Determine the (X, Y) coordinate at the center of the cell enclosing the given text.  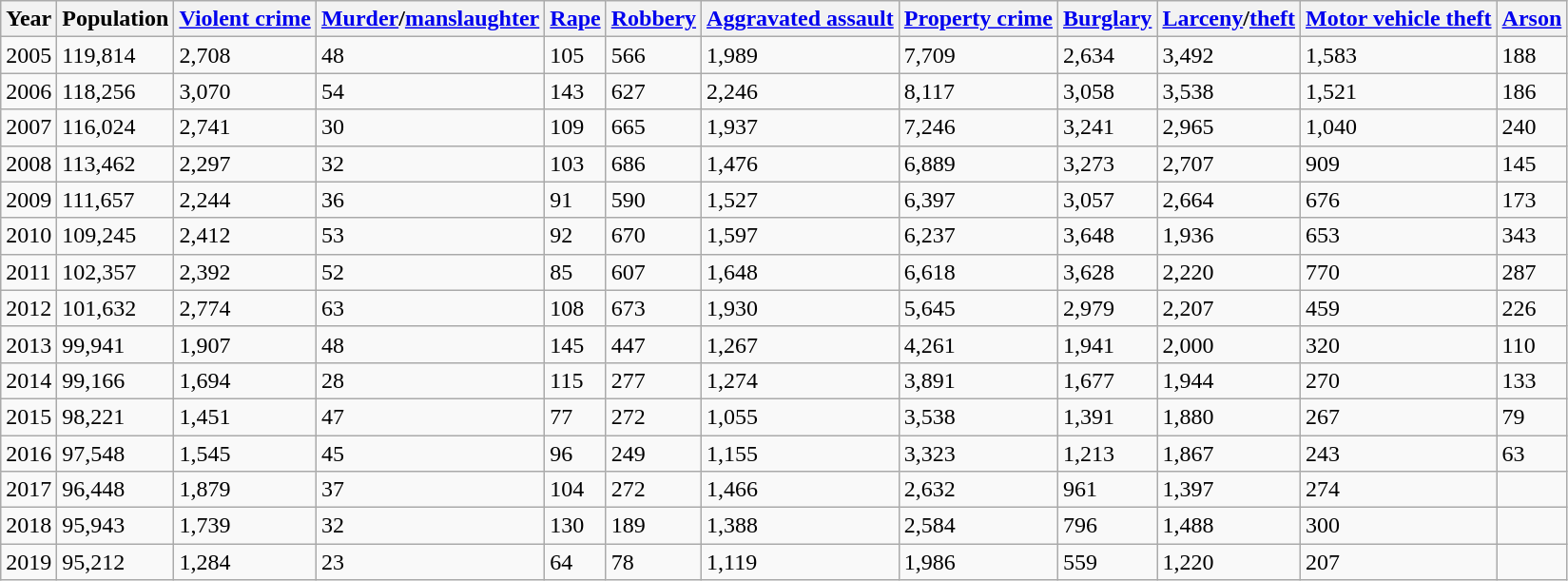
1,274 (801, 380)
2,965 (1229, 127)
559 (1108, 562)
2,244 (245, 200)
98,221 (116, 416)
85 (575, 272)
665 (653, 127)
1,545 (245, 454)
Year (29, 19)
1,930 (801, 308)
770 (1400, 272)
2,246 (801, 91)
99,166 (116, 380)
1,989 (801, 55)
6,618 (978, 272)
111,657 (116, 200)
Arson (1532, 19)
627 (653, 91)
2014 (29, 380)
8,117 (978, 91)
Aggravated assault (801, 19)
104 (575, 490)
653 (1400, 236)
5,645 (978, 308)
23 (430, 562)
101,632 (116, 308)
188 (1532, 55)
78 (653, 562)
207 (1400, 562)
2,207 (1229, 308)
2,000 (1229, 344)
447 (653, 344)
2,741 (245, 127)
2011 (29, 272)
1,391 (1108, 416)
54 (430, 91)
686 (653, 164)
4,261 (978, 344)
2,707 (1229, 164)
102,357 (116, 272)
96 (575, 454)
3,241 (1108, 127)
796 (1108, 526)
28 (430, 380)
2017 (29, 490)
7,709 (978, 55)
1,867 (1229, 454)
1,521 (1400, 91)
1,220 (1229, 562)
47 (430, 416)
2019 (29, 562)
109,245 (116, 236)
173 (1532, 200)
77 (575, 416)
99,941 (116, 344)
2,634 (1108, 55)
267 (1400, 416)
1,466 (801, 490)
2,774 (245, 308)
130 (575, 526)
108 (575, 308)
1,648 (801, 272)
1,267 (801, 344)
961 (1108, 490)
133 (1532, 380)
186 (1532, 91)
1,907 (245, 344)
1,986 (978, 562)
2013 (29, 344)
277 (653, 380)
118,256 (116, 91)
2,664 (1229, 200)
1,527 (801, 200)
2,584 (978, 526)
459 (1400, 308)
3,628 (1108, 272)
2,392 (245, 272)
96,448 (116, 490)
3,648 (1108, 236)
3,070 (245, 91)
95,943 (116, 526)
1,119 (801, 562)
1,155 (801, 454)
2006 (29, 91)
2005 (29, 55)
673 (653, 308)
1,739 (245, 526)
1,451 (245, 416)
2,708 (245, 55)
1,488 (1229, 526)
1,040 (1400, 127)
3,058 (1108, 91)
2,979 (1108, 308)
3,273 (1108, 164)
1,388 (801, 526)
2015 (29, 416)
109 (575, 127)
2018 (29, 526)
36 (430, 200)
Larceny/theft (1229, 19)
45 (430, 454)
92 (575, 236)
1,694 (245, 380)
1,284 (245, 562)
Population (116, 19)
Violent crime (245, 19)
1,677 (1108, 380)
2012 (29, 308)
113,462 (116, 164)
2016 (29, 454)
1,880 (1229, 416)
274 (1400, 490)
226 (1532, 308)
2,412 (245, 236)
676 (1400, 200)
1,936 (1229, 236)
1,597 (801, 236)
343 (1532, 236)
1,213 (1108, 454)
1,879 (245, 490)
Robbery (653, 19)
1,055 (801, 416)
6,237 (978, 236)
3,891 (978, 380)
1,941 (1108, 344)
1,583 (1400, 55)
2009 (29, 200)
91 (575, 200)
909 (1400, 164)
115 (575, 380)
Rape (575, 19)
1,476 (801, 164)
2,632 (978, 490)
243 (1400, 454)
300 (1400, 526)
6,397 (978, 200)
97,548 (116, 454)
Property crime (978, 19)
6,889 (978, 164)
670 (653, 236)
Murder/manslaughter (430, 19)
270 (1400, 380)
1,944 (1229, 380)
105 (575, 55)
3,492 (1229, 55)
3,057 (1108, 200)
287 (1532, 272)
116,024 (116, 127)
52 (430, 272)
3,323 (978, 454)
2007 (29, 127)
79 (1532, 416)
1,937 (801, 127)
607 (653, 272)
95,212 (116, 562)
Burglary (1108, 19)
2,220 (1229, 272)
189 (653, 526)
590 (653, 200)
110 (1532, 344)
249 (653, 454)
320 (1400, 344)
64 (575, 562)
1,397 (1229, 490)
566 (653, 55)
2010 (29, 236)
2008 (29, 164)
30 (430, 127)
143 (575, 91)
37 (430, 490)
240 (1532, 127)
53 (430, 236)
119,814 (116, 55)
Motor vehicle theft (1400, 19)
7,246 (978, 127)
2,297 (245, 164)
103 (575, 164)
